Determine the [x, y] coordinate at the center of the cell enclosing the given text.  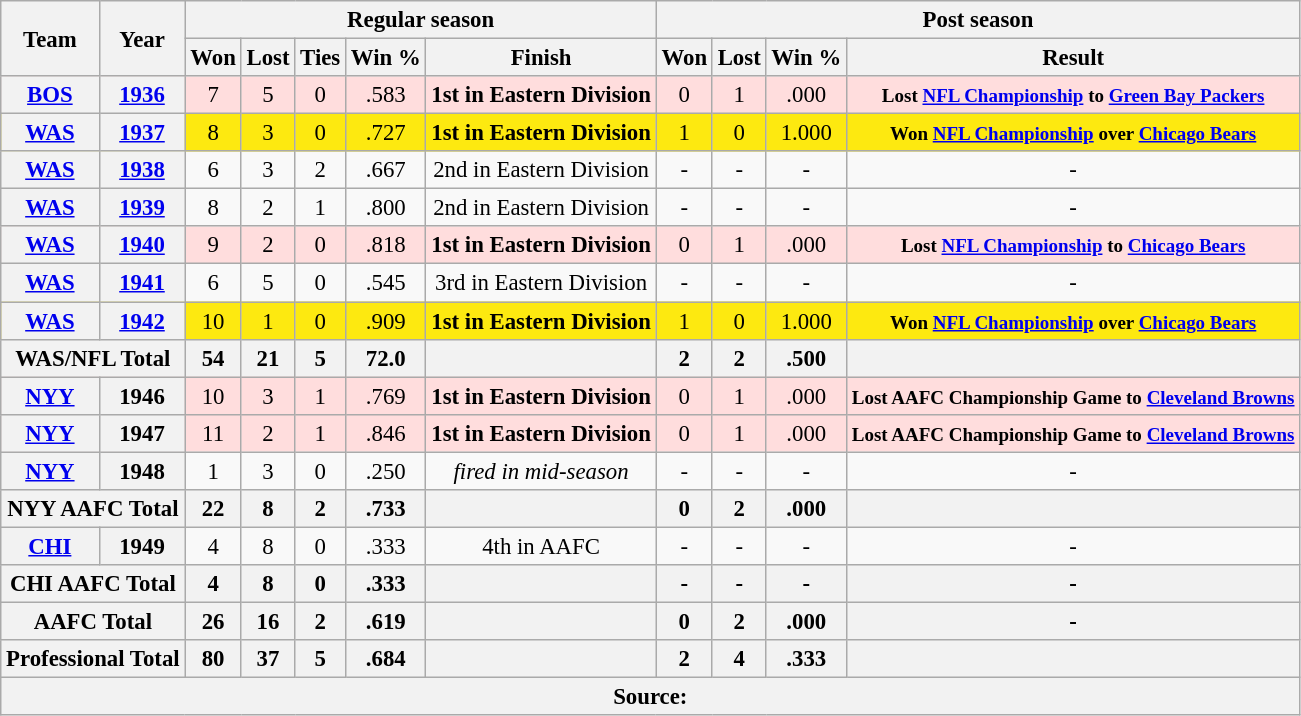
4th in AAFC [541, 546]
Ties [320, 58]
3rd in Eastern Division [541, 283]
Lost NFL Championship to Chicago Bears [1072, 245]
1942 [142, 321]
Year [142, 38]
1938 [142, 170]
.846 [386, 433]
37 [268, 659]
21 [268, 358]
.583 [386, 95]
Post season [978, 20]
1947 [142, 433]
CHI [50, 546]
1939 [142, 208]
.727 [386, 133]
Team [50, 38]
AAFC Total [93, 621]
.545 [386, 283]
BOS [50, 95]
.733 [386, 509]
16 [268, 621]
1936 [142, 95]
11 [213, 433]
1948 [142, 471]
.250 [386, 471]
.800 [386, 208]
WAS/NFL Total [93, 358]
Regular season [420, 20]
.500 [806, 358]
.684 [386, 659]
.619 [386, 621]
.769 [386, 396]
80 [213, 659]
9 [213, 245]
Result [1072, 58]
1937 [142, 133]
fired in mid-season [541, 471]
Lost NFL Championship to Green Bay Packers [1072, 95]
72.0 [386, 358]
CHI AAFC Total [93, 584]
7 [213, 95]
1949 [142, 546]
54 [213, 358]
Finish [541, 58]
22 [213, 509]
NYY AAFC Total [93, 509]
Source: [650, 697]
Professional Total [93, 659]
1946 [142, 396]
26 [213, 621]
1940 [142, 245]
1941 [142, 283]
.818 [386, 245]
.909 [386, 321]
.667 [386, 170]
